Output the [x, y] coordinate of the center of the cell containing the given text.  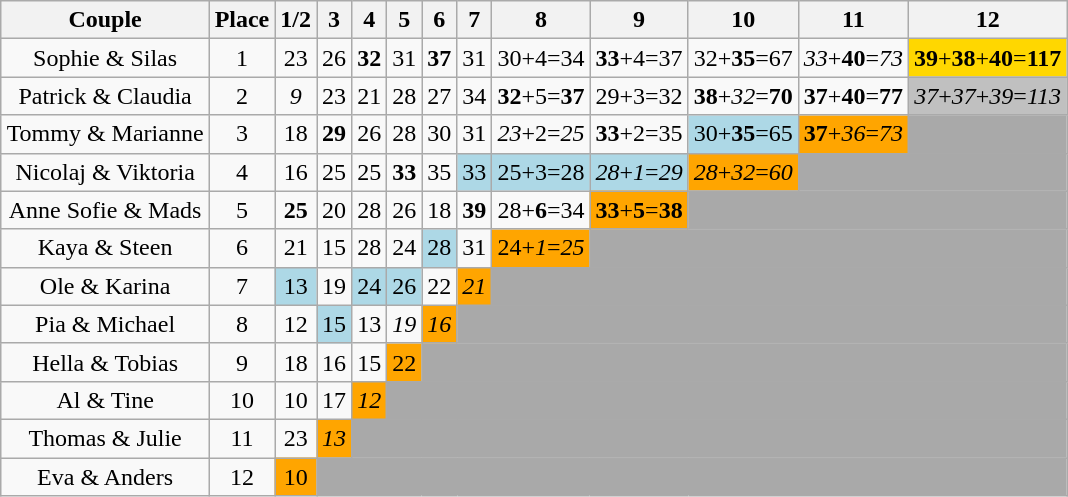
17 [334, 400]
30 [440, 134]
20 [334, 210]
35 [440, 172]
33+2=35 [639, 134]
Anne Sofie & Mads [105, 210]
Eva & Anders [105, 477]
38+32=70 [743, 96]
34 [474, 96]
Thomas & Julie [105, 438]
37+37+39=113 [987, 96]
32+35=67 [743, 58]
33+5=38 [639, 210]
1 [242, 58]
32 [370, 58]
Al & Tine [105, 400]
24+1=25 [541, 248]
33+4=37 [639, 58]
29+3=32 [639, 96]
28+6=34 [541, 210]
Couple [105, 20]
25+3=28 [541, 172]
Ole & Karina [105, 286]
39+38+40=117 [987, 58]
Place [242, 20]
30+4=34 [541, 58]
Nicolaj & Viktoria [105, 172]
Pia & Michael [105, 324]
33+40=73 [853, 58]
28+32=60 [743, 172]
37 [440, 58]
37+36=73 [853, 134]
29 [334, 134]
27 [440, 96]
2 [242, 96]
37+40=77 [853, 96]
23+2=25 [541, 134]
Hella & Tobias [105, 362]
Patrick & Claudia [105, 96]
39 [474, 210]
30+35=65 [743, 134]
Sophie & Silas [105, 58]
32+5=37 [541, 96]
Tommy & Marianne [105, 134]
1/2 [296, 20]
Kaya & Steen [105, 248]
28+1=29 [639, 172]
